For the text-containing cell, return its midpoint in [x, y] coordinate format. 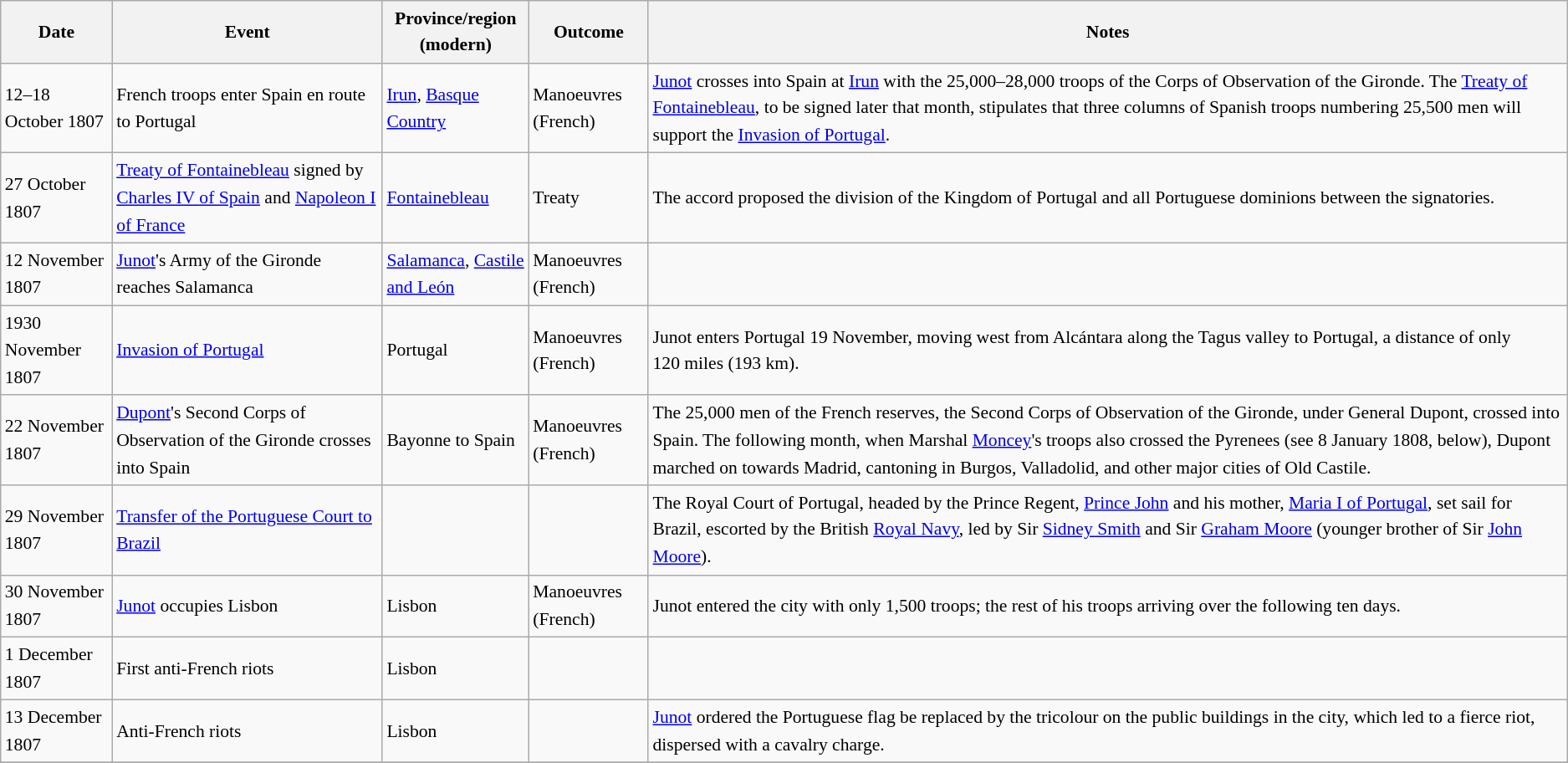
Junot entered the city with only 1,500 troops; the rest of his troops arriving over the following ten days. [1107, 606]
Salamanca, Castile and León [455, 274]
Invasion of Portugal [248, 351]
First anti-French riots [248, 669]
Fontainebleau [455, 197]
13 December 1807 [57, 731]
Date [57, 32]
Outcome [589, 32]
Anti-French riots [248, 731]
Treaty of Fontainebleau signed by Charles IV of Spain and Napoleon I of France [248, 197]
1930 November 1807 [57, 351]
Portugal [455, 351]
30 November 1807 [57, 606]
Junot's Army of the Gironde reaches Salamanca [248, 274]
Junot enters Portugal 19 November, moving west from Alcántara along the Tagus valley to Portugal, a distance of only 120 miles (193 km). [1107, 351]
27 October 1807 [57, 197]
Dupont's Second Corps of Observation of the Gironde crosses into Spain [248, 440]
Bayonne to Spain [455, 440]
Treaty [589, 197]
The accord proposed the division of the Kingdom of Portugal and all Portuguese dominions between the signatories. [1107, 197]
Notes [1107, 32]
Transfer of the Portuguese Court to Brazil [248, 530]
Event [248, 32]
1 December 1807 [57, 669]
Province/region (modern) [455, 32]
12 November 1807 [57, 274]
Irun, Basque Country [455, 109]
Junot occupies Lisbon [248, 606]
French troops enter Spain en route to Portugal [248, 109]
12–18 October 1807 [57, 109]
22 November 1807 [57, 440]
29 November 1807 [57, 530]
